Detect which cell encompasses the target text, then output its [x, y] center coordinate. 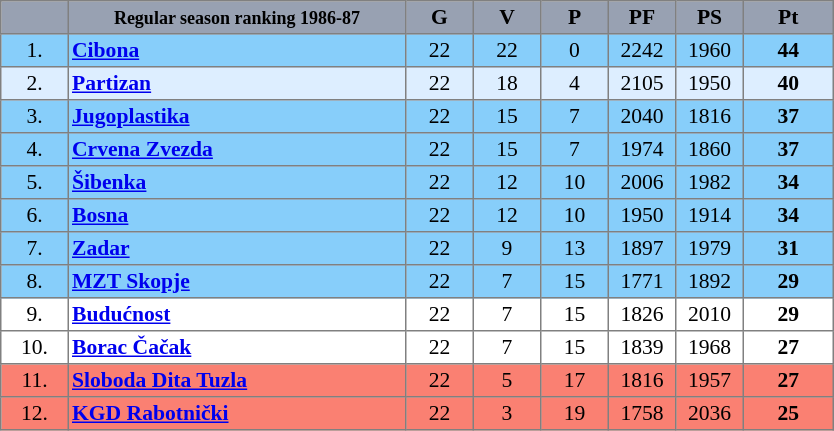
Pt [788, 18]
1960 [710, 50]
18 [507, 84]
2242 [642, 50]
9. [35, 314]
44 [788, 50]
Sloboda Dita Tuzla [237, 380]
5. [35, 182]
40 [788, 84]
2105 [642, 84]
9 [507, 248]
6. [35, 216]
0 [575, 50]
Zadar [237, 248]
Jugoplastika [237, 116]
1914 [710, 216]
Bosna [237, 216]
19 [575, 414]
1771 [642, 282]
13 [575, 248]
3. [35, 116]
1. [35, 50]
1860 [710, 150]
Borac Čačak [237, 348]
31 [788, 248]
Budućnost [237, 314]
7. [35, 248]
11. [35, 380]
3 [507, 414]
1979 [710, 248]
1982 [710, 182]
25 [788, 414]
1839 [642, 348]
17 [575, 380]
2. [35, 84]
Šibenka [237, 182]
2040 [642, 116]
4. [35, 150]
1897 [642, 248]
2010 [710, 314]
PS [710, 18]
P [575, 18]
PF [642, 18]
1826 [642, 314]
1974 [642, 150]
1957 [710, 380]
1892 [710, 282]
1758 [642, 414]
2006 [642, 182]
MZT Skopje [237, 282]
Crvena Zvezda [237, 150]
Cibona [237, 50]
V [507, 18]
10. [35, 348]
G [440, 18]
12. [35, 414]
2036 [710, 414]
8. [35, 282]
KGD Rabotnički [237, 414]
4 [575, 84]
1968 [710, 348]
Regular season ranking 1986-87 [237, 18]
Partizan [237, 84]
5 [507, 380]
